For the text-containing cell, return its midpoint in [X, Y] coordinate format. 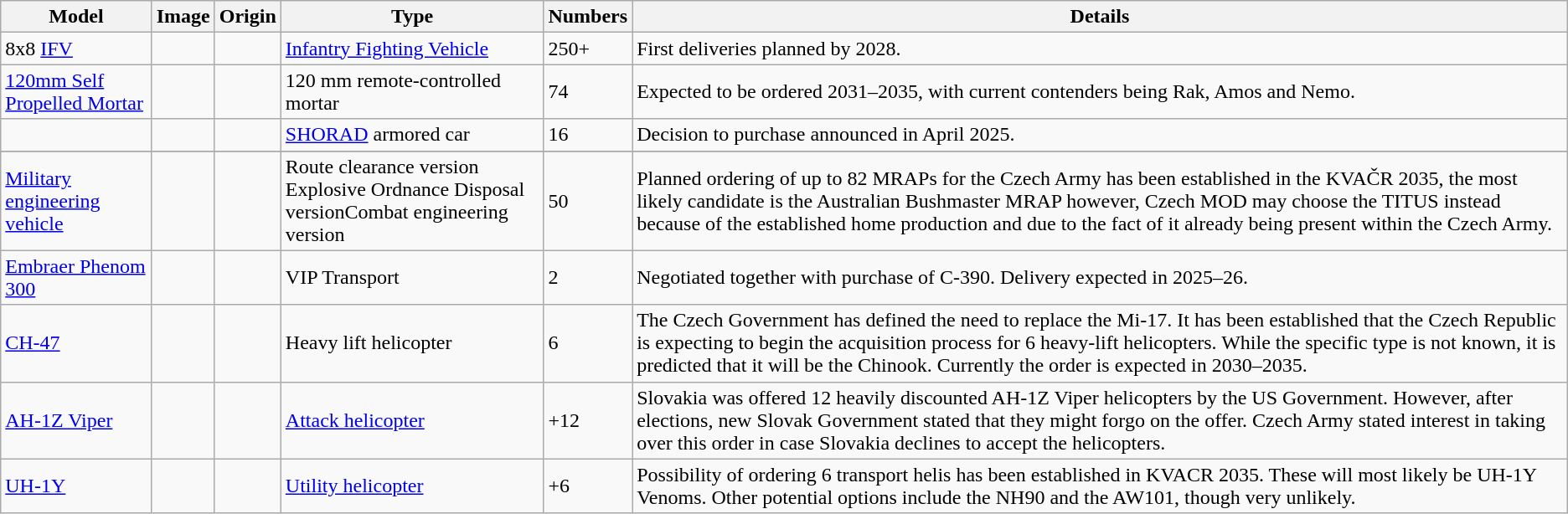
120mm Self Propelled Mortar [76, 92]
120 mm remote-controlled mortar [412, 92]
Origin [248, 17]
74 [588, 92]
8x8 IFV [76, 49]
Type [412, 17]
Expected to be ordered 2031–2035, with current contenders being Rak, Amos and Nemo. [1101, 92]
Heavy lift helicopter [412, 343]
Military engineering vehicle [76, 201]
Embraer Phenom 300 [76, 278]
First deliveries planned by 2028. [1101, 49]
Numbers [588, 17]
UH-1Y [76, 486]
16 [588, 135]
Details [1101, 17]
AH-1Z Viper [76, 420]
Infantry Fighting Vehicle [412, 49]
Image [183, 17]
50 [588, 201]
250+ [588, 49]
Model [76, 17]
2 [588, 278]
Decision to purchase announced in April 2025. [1101, 135]
Attack helicopter [412, 420]
Utility helicopter [412, 486]
CH-47 [76, 343]
+12 [588, 420]
Route clearance versionExplosive Ordnance Disposal versionCombat engineering version [412, 201]
Negotiated together with purchase of C-390. Delivery expected in 2025–26. [1101, 278]
6 [588, 343]
SHORAD armored car [412, 135]
VIP Transport [412, 278]
+6 [588, 486]
